Identify which cell holds the provided text, then report its [X, Y] central coordinate. 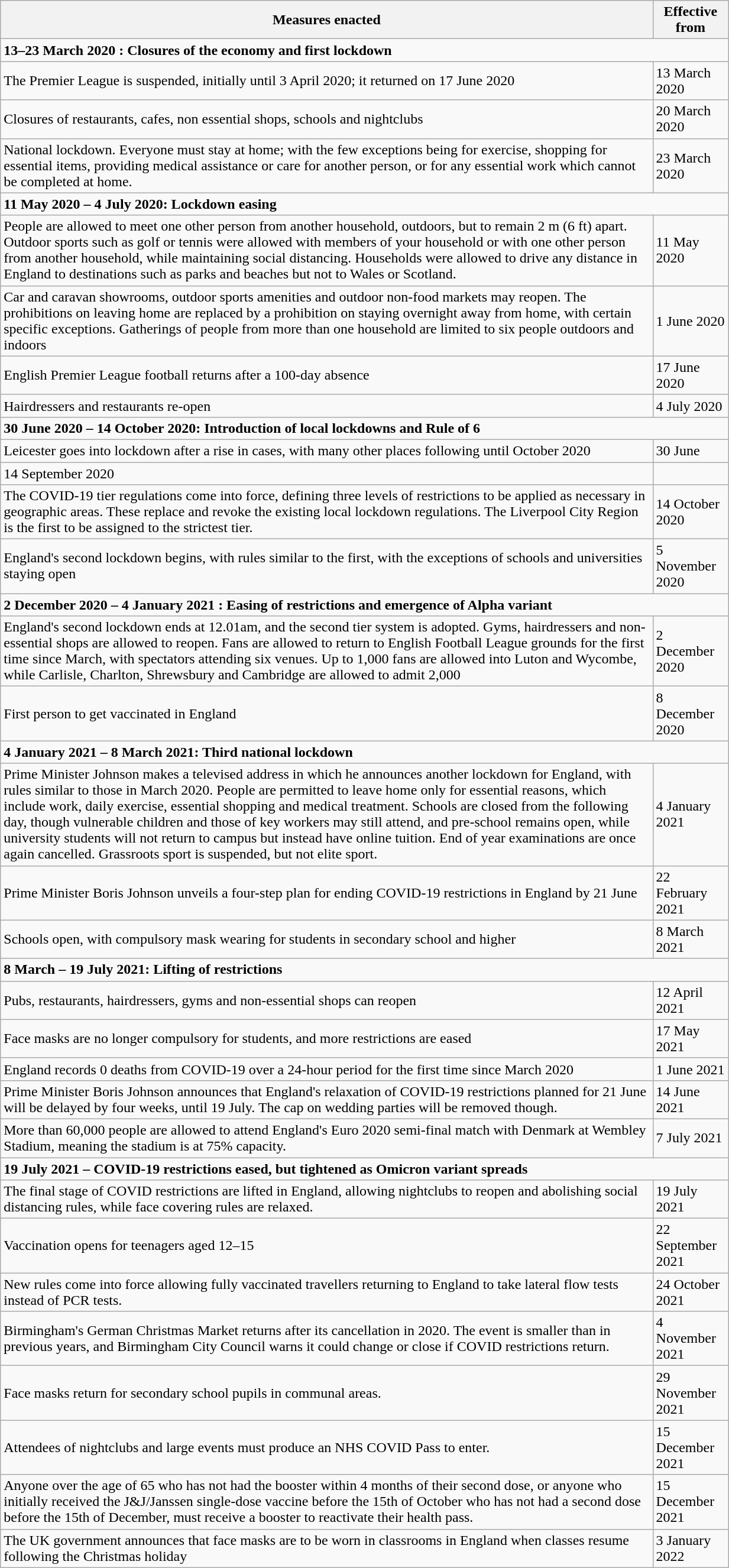
8 March – 19 July 2021: Lifting of restrictions [364, 970]
4 July 2020 [691, 406]
Leicester goes into lockdown after a rise in cases, with many other places following until October 2020 [326, 451]
The UK government announces that face masks are to be worn in classrooms in England when classes resume following the Christmas holiday [326, 1548]
8 March 2021 [691, 939]
24 October 2021 [691, 1292]
12 April 2021 [691, 1000]
14 September 2020 [326, 474]
19 July 2021 [691, 1199]
First person to get vaccinated in England [326, 714]
2 December 2020 – 4 January 2021 : Easing of restrictions and emergence of Alpha variant [364, 605]
Schools open, with compulsory mask wearing for students in secondary school and higher [326, 939]
New rules come into force allowing fully vaccinated travellers returning to England to take lateral flow tests instead of PCR tests. [326, 1292]
22 September 2021 [691, 1246]
13–23 March 2020 : Closures of the economy and first lockdown [364, 50]
30 June [691, 451]
English Premier League football returns after a 100-day absence [326, 375]
Pubs, restaurants, hairdressers, gyms and non-essential shops can reopen [326, 1000]
7 July 2021 [691, 1138]
14 June 2021 [691, 1100]
2 December 2020 [691, 652]
11 May 2020 – 4 July 2020: Lockdown easing [364, 204]
17 May 2021 [691, 1038]
14 October 2020 [691, 512]
30 June 2020 – 14 October 2020: Introduction of local lockdowns and Rule of 6 [364, 428]
3 January 2022 [691, 1548]
17 June 2020 [691, 375]
29 November 2021 [691, 1393]
The Premier League is suspended, initially until 3 April 2020; it returned on 17 June 2020 [326, 80]
4 January 2021 [691, 815]
23 March 2020 [691, 166]
Effective from [691, 20]
Vaccination opens for teenagers aged 12–15 [326, 1246]
5 November 2020 [691, 566]
19 July 2021 – COVID-19 restrictions eased, but tightened as Omicron variant spreads [364, 1169]
Attendees of nightclubs and large events must produce an NHS COVID Pass to enter. [326, 1447]
Hairdressers and restaurants re-open [326, 406]
Face masks return for secondary school pupils in communal areas. [326, 1393]
Measures enacted [326, 20]
4 November 2021 [691, 1339]
8 December 2020 [691, 714]
Closures of restaurants, cafes, non essential shops, schools and nightclubs [326, 119]
13 March 2020 [691, 80]
Face masks are no longer compulsory for students, and more restrictions are eased [326, 1038]
England's second lockdown begins, with rules similar to the first, with the exceptions of schools and universities staying open [326, 566]
1 June 2021 [691, 1069]
22 February 2021 [691, 893]
11 May 2020 [691, 251]
Prime Minister Boris Johnson unveils a four-step plan for ending COVID-19 restrictions in England by 21 June [326, 893]
1 June 2020 [691, 320]
20 March 2020 [691, 119]
England records 0 deaths from COVID-19 over a 24-hour period for the first time since March 2020 [326, 1069]
4 January 2021 – 8 March 2021: Third national lockdown [364, 752]
